Find where the given text appears and provide that cell's center as [X, Y] coordinate. 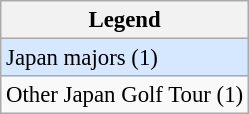
Legend [125, 20]
Japan majors (1) [125, 58]
Other Japan Golf Tour (1) [125, 95]
